Determine the [X, Y] coordinate at the center of the cell enclosing the given text.  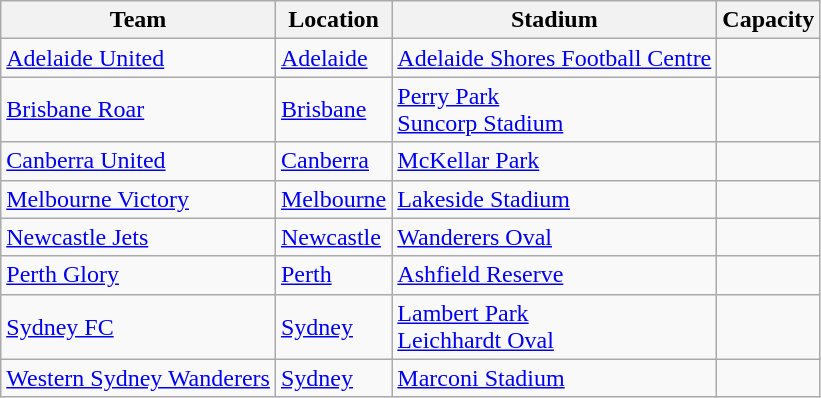
Perth [333, 275]
Adelaide United [138, 58]
Newcastle Jets [138, 237]
Lakeside Stadium [554, 199]
Melbourne Victory [138, 199]
Marconi Stadium [554, 378]
Sydney FC [138, 326]
Adelaide Shores Football Centre [554, 58]
Canberra United [138, 161]
Ashfield Reserve [554, 275]
Lambert ParkLeichhardt Oval [554, 326]
Capacity [768, 20]
Team [138, 20]
Western Sydney Wanderers [138, 378]
Brisbane Roar [138, 110]
Melbourne [333, 199]
Wanderers Oval [554, 237]
Adelaide [333, 58]
Stadium [554, 20]
Location [333, 20]
Brisbane [333, 110]
Newcastle [333, 237]
McKellar Park [554, 161]
Perth Glory [138, 275]
Perry ParkSuncorp Stadium [554, 110]
Canberra [333, 161]
